From the cell containing the given text, extract its center point as (x, y) coordinate. 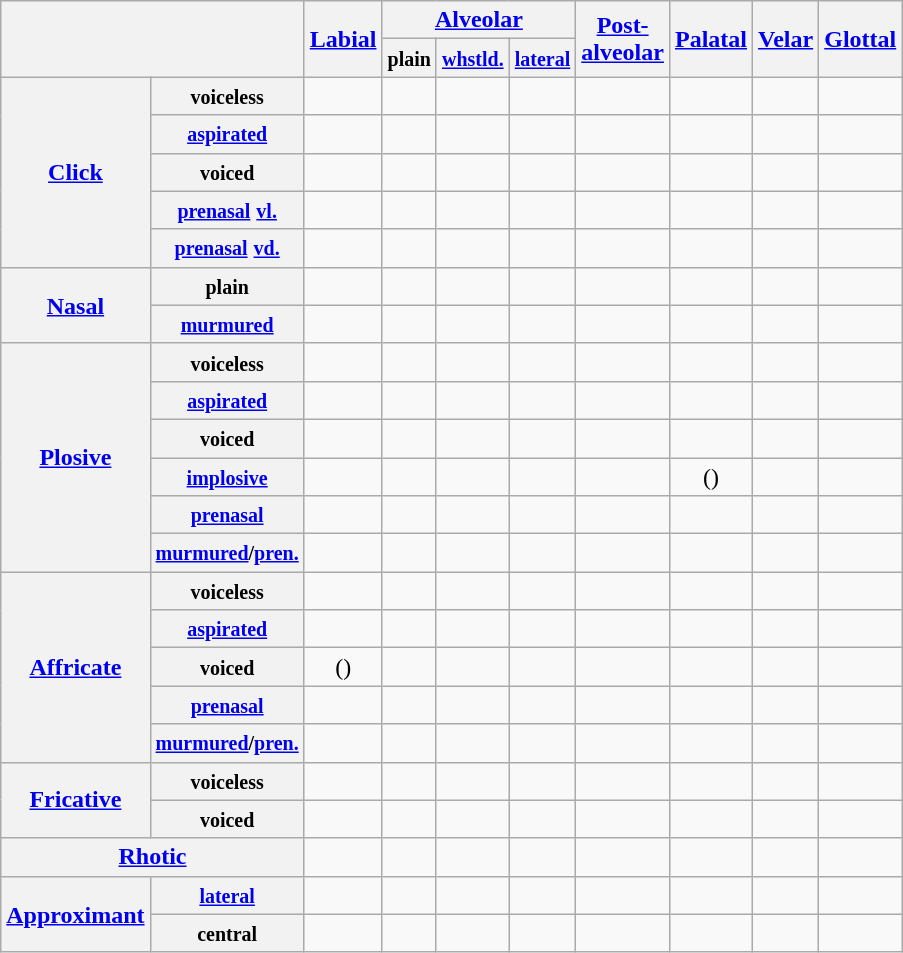
whstld. (472, 58)
central (227, 933)
Nasal (76, 305)
Post-alveolar (623, 39)
Approximant (76, 914)
Click (76, 172)
prenasal vl. (227, 210)
Plosive (76, 457)
prenasal vd. (227, 248)
murmured (227, 324)
Palatal (710, 39)
Glottal (860, 39)
Affricate (76, 667)
implosive (227, 477)
Alveolar (479, 20)
Rhotic (152, 857)
Velar (786, 39)
Fricative (76, 800)
Labial (343, 39)
